Provide the [X, Y] coordinate of the cell's center where the given text is located.  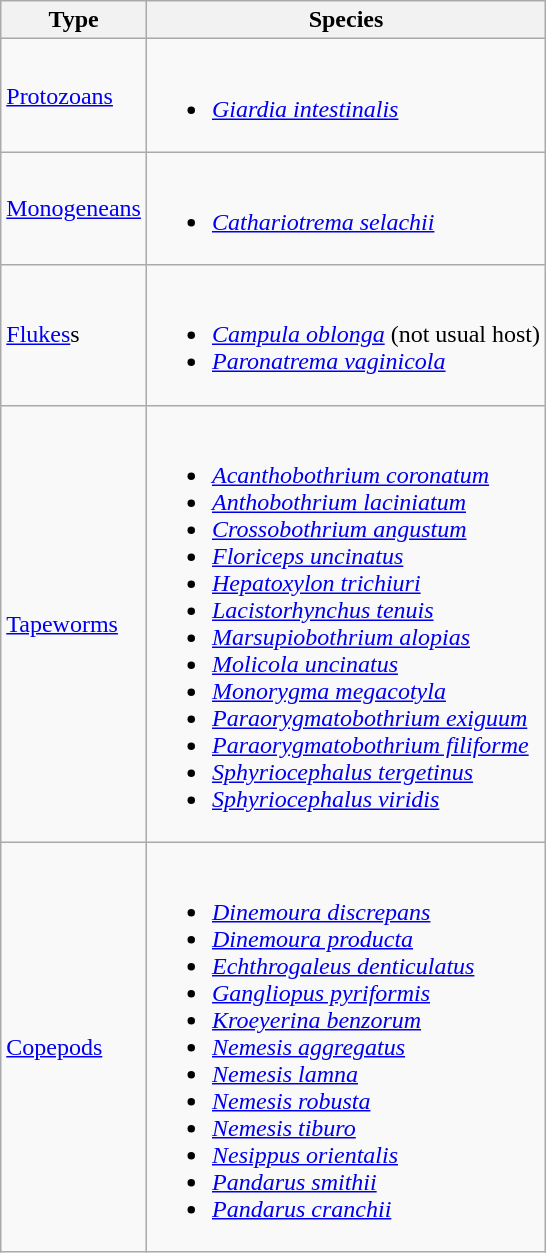
Tapeworms [74, 624]
Protozoans [74, 96]
Copepods [74, 1047]
Type [74, 20]
Giardia intestinalis [346, 96]
Cathariotrema selachii [346, 208]
Species [346, 20]
Campula oblonga (not usual host)Paronatrema vaginicola [346, 335]
Flukess [74, 335]
Monogeneans [74, 208]
